Find where the given text appears and provide that cell's center as [X, Y] coordinate. 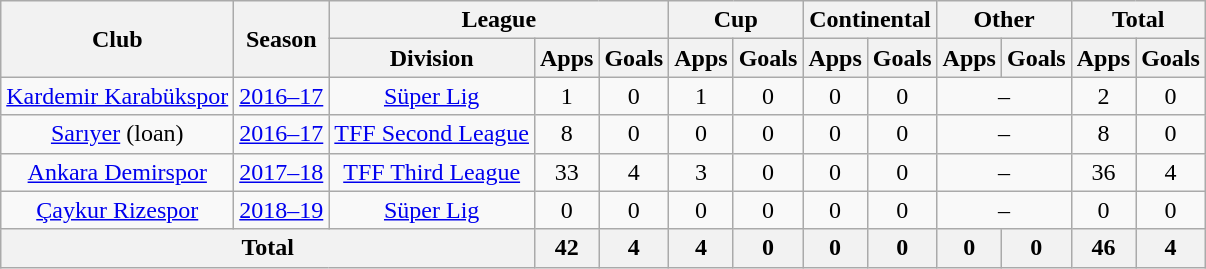
Season [282, 39]
TFF Second League [432, 134]
Cup [736, 20]
Sarıyer (loan) [118, 134]
2017–18 [282, 172]
36 [1103, 172]
Division [432, 58]
33 [566, 172]
46 [1103, 248]
Çaykur Rizespor [118, 210]
Club [118, 39]
Kardemir Karabükspor [118, 96]
3 [701, 172]
League [499, 20]
Ankara Demirspor [118, 172]
Continental [870, 20]
Other [1004, 20]
TFF Third League [432, 172]
2018–19 [282, 210]
42 [566, 248]
2 [1103, 96]
